Locate the cell with the specified text and output its (x, y) center coordinate. 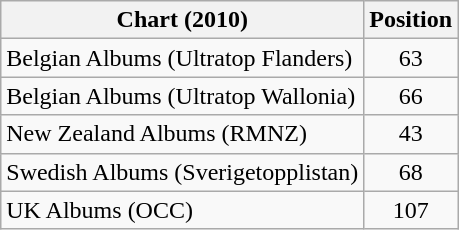
63 (411, 58)
107 (411, 210)
Chart (2010) (182, 20)
43 (411, 134)
New Zealand Albums (RMNZ) (182, 134)
Swedish Albums (Sverigetopplistan) (182, 172)
UK Albums (OCC) (182, 210)
Belgian Albums (Ultratop Flanders) (182, 58)
68 (411, 172)
Belgian Albums (Ultratop Wallonia) (182, 96)
Position (411, 20)
66 (411, 96)
